Identify which cell holds the provided text, then report its [X, Y] central coordinate. 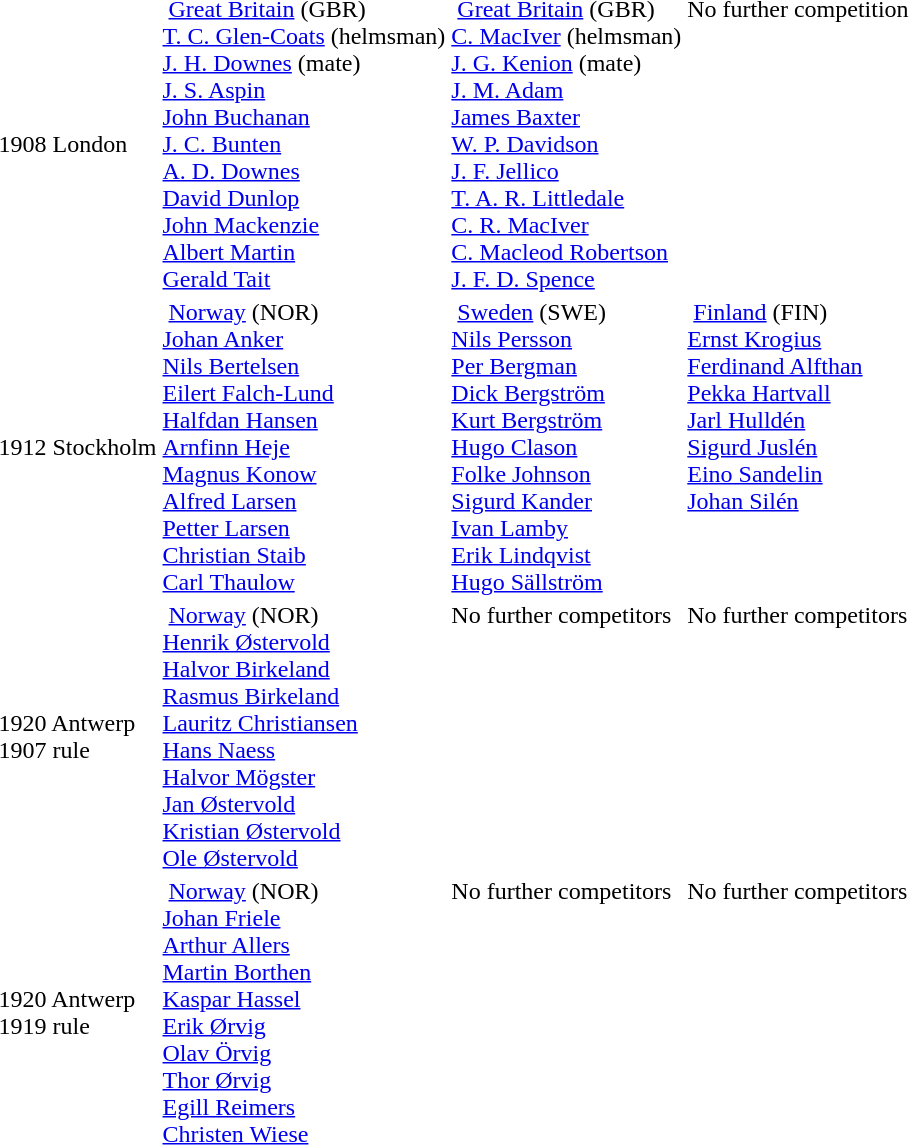
Norway (NOR)Henrik ØstervoldHalvor BirkelandRasmus BirkelandLauritz ChristiansenHans NaessHalvor MögsterJan ØstervoldKristian ØstervoldOle Østervold [304, 736]
No further competitors [566, 736]
Norway (NOR)Johan AnkerNils BertelsenEilert Falch-LundHalfdan HansenArnfinn HejeMagnus KonowAlfred LarsenPetter LarsenChristian StaibCarl Thaulow [304, 447]
Sweden (SWE)Nils PerssonPer BergmanDick BergströmKurt BergströmHugo ClasonFolke JohnsonSigurd KanderIvan LambyErik LindqvistHugo Sällström [566, 447]
